From the cell containing the given text, extract its center point as (x, y) coordinate. 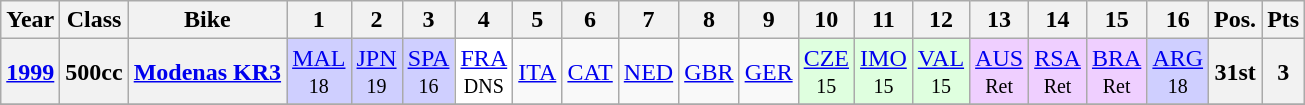
GBR (709, 72)
7 (648, 20)
Pos. (1236, 20)
RSARet (1058, 72)
ITA (538, 72)
8 (709, 20)
JPN19 (376, 72)
1999 (30, 72)
16 (1178, 20)
VAL15 (940, 72)
NED (648, 72)
11 (884, 20)
Year (30, 20)
14 (1058, 20)
FRADNS (484, 72)
4 (484, 20)
AUSRet (1000, 72)
IMO15 (884, 72)
ARG18 (1178, 72)
GER (768, 72)
CZE15 (826, 72)
Pts (1284, 20)
13 (1000, 20)
10 (826, 20)
31st (1236, 72)
12 (940, 20)
5 (538, 20)
SPA16 (428, 72)
Bike (207, 20)
BRARet (1116, 72)
500cc (94, 72)
Modenas KR3 (207, 72)
15 (1116, 20)
CAT (590, 72)
2 (376, 20)
MAL18 (319, 72)
Class (94, 20)
6 (590, 20)
1 (319, 20)
9 (768, 20)
